Return (x, y) of the center of cell containing provided text 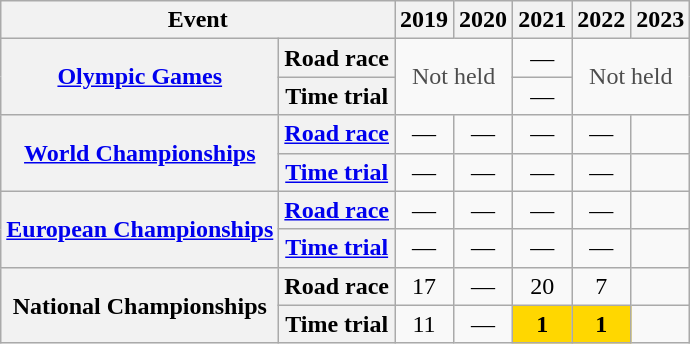
World Championships (140, 153)
2023 (660, 20)
European Championships (140, 229)
11 (424, 324)
Olympic Games (140, 77)
17 (424, 286)
National Championships (140, 305)
Event (198, 20)
20 (542, 286)
2019 (424, 20)
2022 (602, 20)
2021 (542, 20)
7 (602, 286)
2020 (484, 20)
